Return the [X, Y] coordinate for the center point of the cell that contains the specified text.  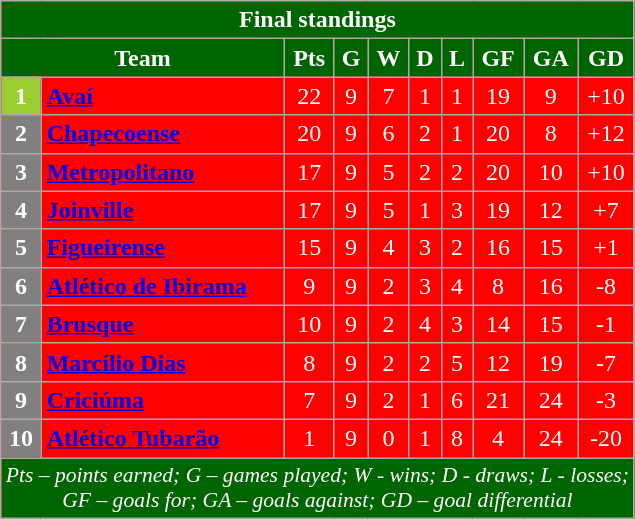
GA [551, 58]
Atlético de Ibirama [162, 286]
Brusque [162, 324]
W [388, 58]
Pts – points earned; G – games played; W - wins; D - draws; L - losses;GF – goals for; GA – goals against; GD – goal differential [318, 488]
+7 [606, 210]
Criciúma [162, 400]
-1 [606, 324]
Marcílio Dias [162, 362]
Team [143, 58]
+1 [606, 248]
-7 [606, 362]
+12 [606, 134]
-20 [606, 438]
22 [309, 96]
Final standings [318, 20]
Metropolitano [162, 172]
-3 [606, 400]
14 [498, 324]
21 [498, 400]
Figueirense [162, 248]
GD [606, 58]
Avaí [162, 96]
Joinville [162, 210]
Atlético Tubarão [162, 438]
-8 [606, 286]
GF [498, 58]
Pts [309, 58]
L [456, 58]
Chapecoense [162, 134]
D [426, 58]
0 [388, 438]
G [351, 58]
